Scan for the cell matching the given text and deliver its [x, y] coordinate at center. 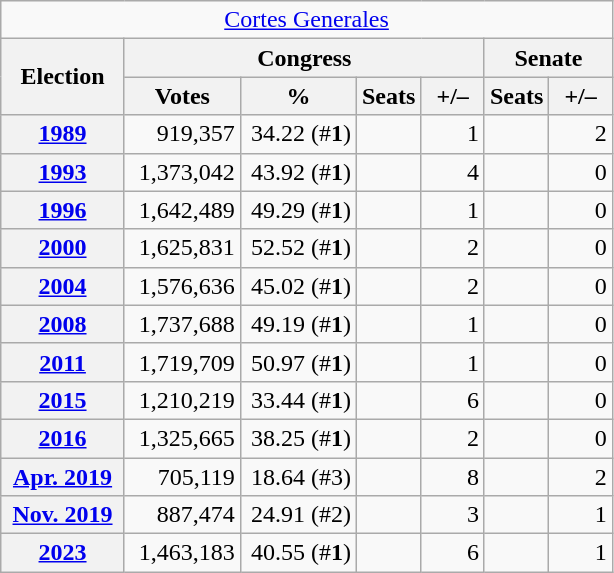
1,463,183 [182, 553]
2023 [63, 553]
Nov. 2019 [63, 515]
1,373,042 [182, 172]
1,210,219 [182, 400]
1,642,489 [182, 210]
2008 [63, 324]
4 [453, 172]
50.97 (#1) [298, 362]
919,357 [182, 134]
Cortes Generales [307, 20]
1,737,688 [182, 324]
1,625,831 [182, 248]
2016 [63, 438]
49.29 (#1) [298, 210]
49.19 (#1) [298, 324]
2011 [63, 362]
Senate [548, 58]
1989 [63, 134]
33.44 (#1) [298, 400]
40.55 (#1) [298, 553]
2000 [63, 248]
1,719,709 [182, 362]
1,325,665 [182, 438]
1,576,636 [182, 286]
2015 [63, 400]
705,119 [182, 477]
43.92 (#1) [298, 172]
Votes [182, 96]
18.64 (#3) [298, 477]
1996 [63, 210]
% [298, 96]
34.22 (#1) [298, 134]
3 [453, 515]
45.02 (#1) [298, 286]
52.52 (#1) [298, 248]
2004 [63, 286]
887,474 [182, 515]
Election [63, 77]
Congress [304, 58]
1993 [63, 172]
Apr. 2019 [63, 477]
24.91 (#2) [298, 515]
8 [453, 477]
38.25 (#1) [298, 438]
